For the text-containing cell, return its midpoint in [X, Y] coordinate format. 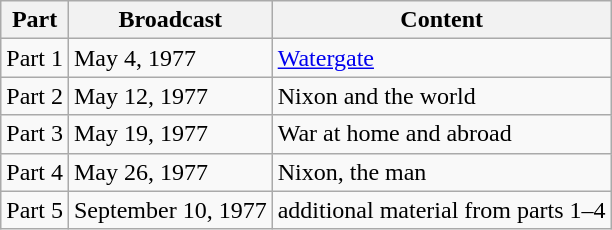
May 19, 1977 [170, 134]
additional material from parts 1–4 [442, 210]
September 10, 1977 [170, 210]
Content [442, 20]
Part 1 [35, 58]
Nixon, the man [442, 172]
May 4, 1977 [170, 58]
Broadcast [170, 20]
May 12, 1977 [170, 96]
Watergate [442, 58]
Part 2 [35, 96]
Part 5 [35, 210]
Nixon and the world [442, 96]
Part [35, 20]
May 26, 1977 [170, 172]
War at home and abroad [442, 134]
Part 4 [35, 172]
Part 3 [35, 134]
